Extract the (X, Y) coordinate from the center of the cell holding the provided text.  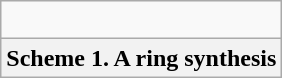
Scheme 1. A ring synthesis (142, 58)
